Return (X, Y) of the center of cell containing provided text 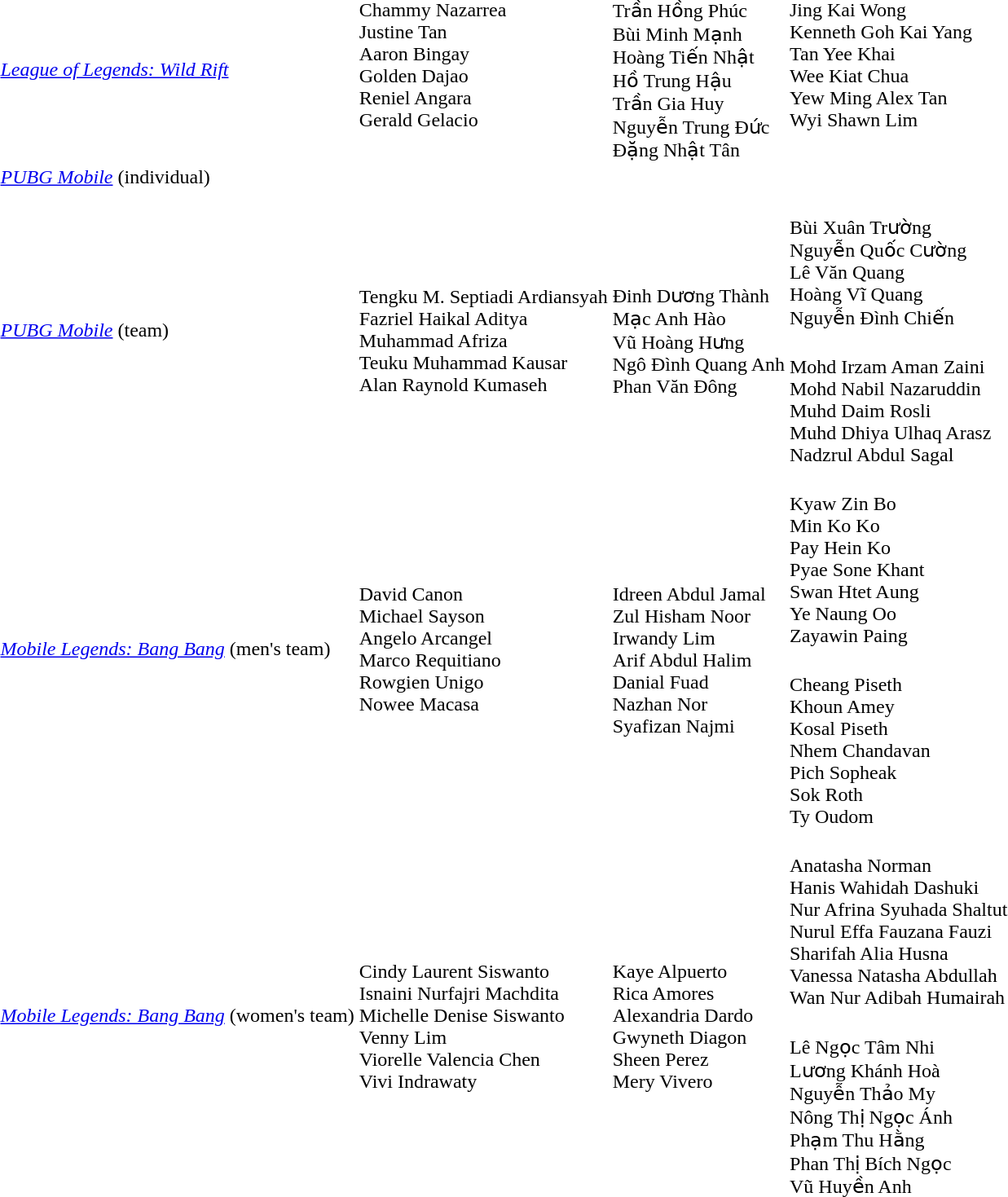
Tengku M. Septiadi ArdiansyahFazriel Haikal AdityaMuhammad AfrizaTeuku Muhammad KausarAlan Raynold Kumaseh (483, 330)
Đinh Dương ThànhMạc Anh HàoVũ Hoàng HưngNgô Đình Quang AnhPhan Văn Đông (698, 330)
Idreen Abdul JamalZul Hisham NoorIrwandy LimArif Abdul HalimDanial FuadNazhan NorSyafizan Najmi (698, 649)
David CanonMichael SaysonAngelo ArcangelMarco RequitianoRowgien UnigoNowee Macasa (483, 649)
